Scan for the cell matching the given text and deliver its [X, Y] coordinate at center. 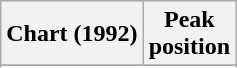
Chart (1992) [72, 34]
Peakposition [189, 34]
